Locate the cell with the specified text and output its (X, Y) center coordinate. 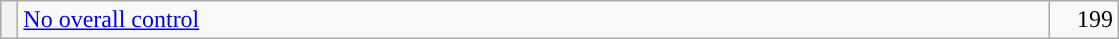
199 (1084, 20)
No overall control (534, 20)
